Capture the cell that displays the provided text and extract its (X, Y) central coordinate. 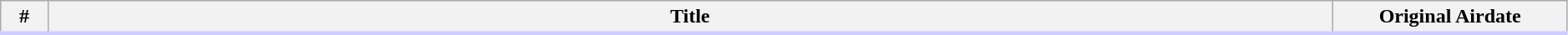
# (24, 17)
Original Airdate (1450, 17)
Title (690, 17)
